From the cell containing the given text, extract its center point as [X, Y] coordinate. 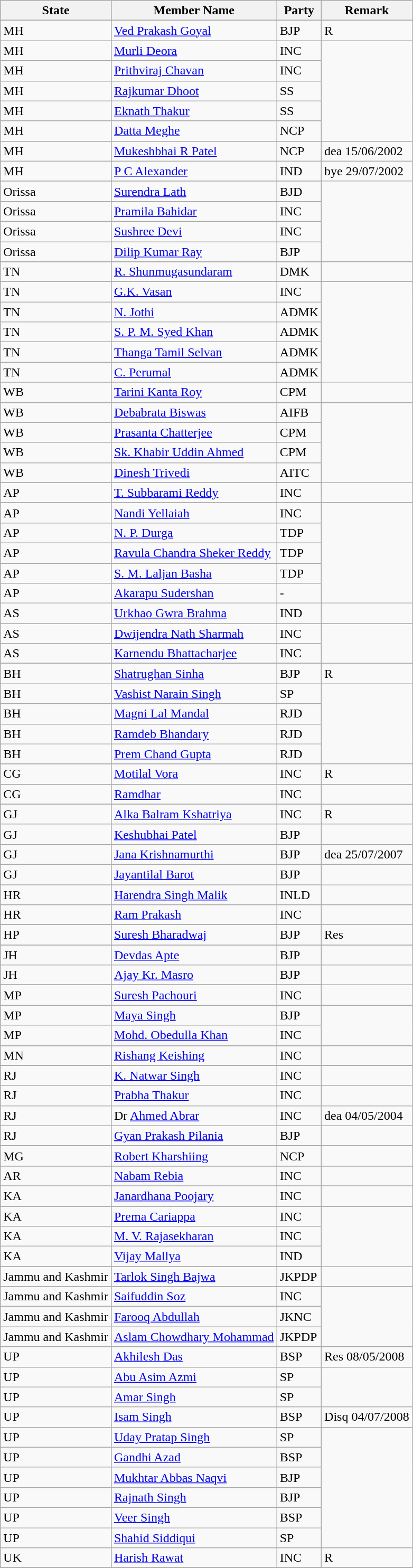
Res [367, 935]
Jana Krishnamurthi [194, 854]
Pramila Bahidar [194, 211]
Dwijendra Nath Sharmah [194, 634]
AIFB [299, 412]
Gyan Prakash Pilania [194, 1136]
INLD [299, 895]
G.K. Vasan [194, 292]
Jayantilal Barot [194, 874]
dea 15/06/2002 [367, 151]
Res 08/05/2008 [367, 1357]
Sushree Devi [194, 231]
Shatrughan Sinha [194, 674]
Ramdeb Bhandary [194, 734]
HP [56, 935]
Rajnath Singh [194, 1497]
Datta Meghe [194, 131]
Saifuddin Soz [194, 1297]
Thanga Tamil Selvan [194, 352]
AR [56, 1176]
DMK [299, 272]
Nandi Yellaiah [194, 513]
dea 25/07/2007 [367, 854]
T. Subbarami Reddy [194, 493]
M. V. Rajasekharan [194, 1236]
Tarlok Singh Bajwa [194, 1277]
Debabrata Biswas [194, 412]
N. P. Durga [194, 533]
Member Name [194, 11]
Akarapu Sudershan [194, 593]
Amar Singh [194, 1397]
State [56, 11]
Urkhao Gwra Brahma [194, 613]
UK [56, 1558]
Harish Rawat [194, 1558]
Nabam Rebia [194, 1176]
Tarini Kanta Roy [194, 392]
BJD [299, 191]
Suresh Bharadwaj [194, 935]
dea 04/05/2004 [367, 1116]
- [299, 593]
Remark [367, 11]
Harendra Singh Malik [194, 895]
Karnendu Bhattacharjee [194, 654]
Eknath Thakur [194, 111]
Isam Singh [194, 1417]
Abu Asim Azmi [194, 1377]
Prabha Thakur [194, 1095]
Dilip Kumar Ray [194, 252]
Surendra Lath [194, 191]
Mukhtar Abbas Naqvi [194, 1477]
Farooq Abdullah [194, 1317]
Robert Kharshiing [194, 1156]
Vashist Narain Singh [194, 694]
JKNC [299, 1317]
Uday Pratap Singh [194, 1437]
Ram Prakash [194, 915]
MN [56, 1055]
Prem Chand Gupta [194, 754]
Vijay Mallya [194, 1257]
Prema Cariappa [194, 1216]
Magni Lal Mandal [194, 714]
Ajay Kr. Masro [194, 975]
Gandhi Azad [194, 1457]
Murli Deora [194, 51]
bye 29/07/2002 [367, 171]
Alka Balram Kshatriya [194, 814]
Mohd. Obedulla Khan [194, 1035]
Party [299, 11]
MG [56, 1156]
K. Natwar Singh [194, 1075]
Dr Ahmed Abrar [194, 1116]
Dinesh Trivedi [194, 473]
Rajkumar Dhoot [194, 91]
Keshubhai Patel [194, 834]
Prithviraj Chavan [194, 71]
Motilal Vora [194, 774]
Ved Prakash Goyal [194, 31]
Aslam Chowdhary Mohammad [194, 1337]
Ravula Chandra Sheker Reddy [194, 553]
AITC [299, 473]
Suresh Pachouri [194, 995]
S. P. M. Syed Khan [194, 332]
Janardhana Poojary [194, 1196]
Disq 04/07/2008 [367, 1417]
Prasanta Chatterjee [194, 432]
R. Shunmugasundaram [194, 272]
Mukeshbhai R Patel [194, 151]
Ramdhar [194, 794]
P C Alexander [194, 171]
S. M. Laljan Basha [194, 573]
Veer Singh [194, 1517]
Shahid Siddiqui [194, 1538]
Akhilesh Das [194, 1357]
Sk. Khabir Uddin Ahmed [194, 452]
N. Jothi [194, 312]
Maya Singh [194, 1015]
Devdas Apte [194, 955]
Rishang Keishing [194, 1055]
C. Perumal [194, 372]
